For the text-containing cell, return its midpoint in [X, Y] coordinate format. 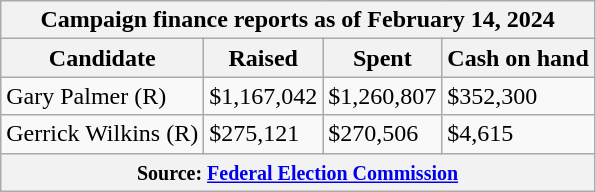
Cash on hand [518, 58]
Gerrick Wilkins (R) [102, 134]
$352,300 [518, 96]
Campaign finance reports as of February 14, 2024 [298, 20]
Spent [382, 58]
Raised [264, 58]
$4,615 [518, 134]
$1,167,042 [264, 96]
$1,260,807 [382, 96]
Gary Palmer (R) [102, 96]
Candidate [102, 58]
$275,121 [264, 134]
Source: Federal Election Commission [298, 172]
$270,506 [382, 134]
